Determine the (X, Y) coordinate at the center of the cell enclosing the given text.  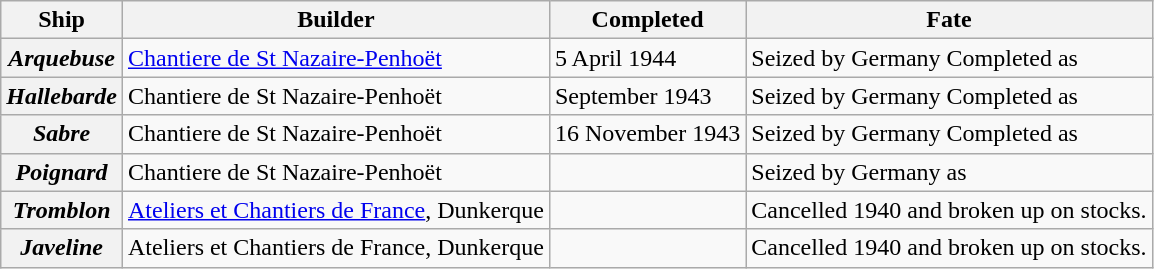
Seized by Germany as (949, 172)
Fate (949, 20)
Hallebarde (62, 96)
Builder (336, 20)
Javeline (62, 248)
Ship (62, 20)
Arquebuse (62, 58)
September 1943 (647, 96)
16 November 1943 (647, 134)
Sabre (62, 134)
Poignard (62, 172)
Tromblon (62, 210)
Completed (647, 20)
5 April 1944 (647, 58)
